Extract the [x, y] coordinate from the center of the cell holding the provided text.  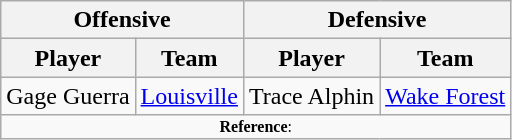
Gage Guerra [68, 96]
Louisville [189, 96]
Offensive [122, 20]
Reference: [256, 127]
Defensive [376, 20]
Trace Alphin [311, 96]
Wake Forest [446, 96]
